Capture the cell that displays the provided text and extract its [X, Y] central coordinate. 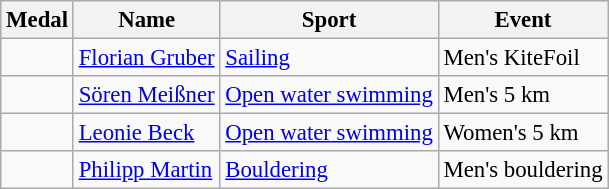
Sören Meißner [146, 95]
Name [146, 20]
Men's 5 km [523, 95]
Sailing [329, 58]
Florian Gruber [146, 58]
Sport [329, 20]
Leonie Beck [146, 133]
Women's 5 km [523, 133]
Men's KiteFoil [523, 58]
Bouldering [329, 170]
Medal [38, 20]
Men's bouldering [523, 170]
Event [523, 20]
Philipp Martin [146, 170]
